Scan for the cell matching the given text and deliver its (X, Y) coordinate at center. 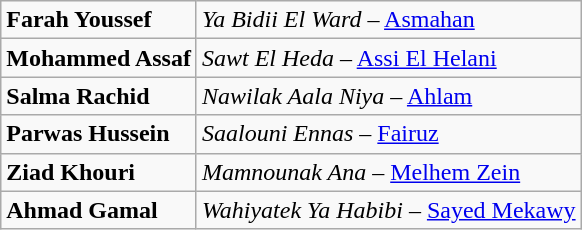
Mohammed Assaf (99, 58)
Sawt El Heda – Assi El Helani (388, 58)
Ziad Khouri (99, 172)
Parwas Hussein (99, 134)
Farah Youssef (99, 20)
Ahmad Gamal (99, 210)
Ya Bidii El Ward – Asmahan (388, 20)
Salma Rachid (99, 96)
Saalouni Ennas – Fairuz (388, 134)
Mamnounak Ana – Melhem Zein (388, 172)
Nawilak Aala Niya – Ahlam (388, 96)
Wahiyatek Ya Habibi – Sayed Mekawy (388, 210)
